Provide the [X, Y] coordinate of the cell's center where the given text is located.  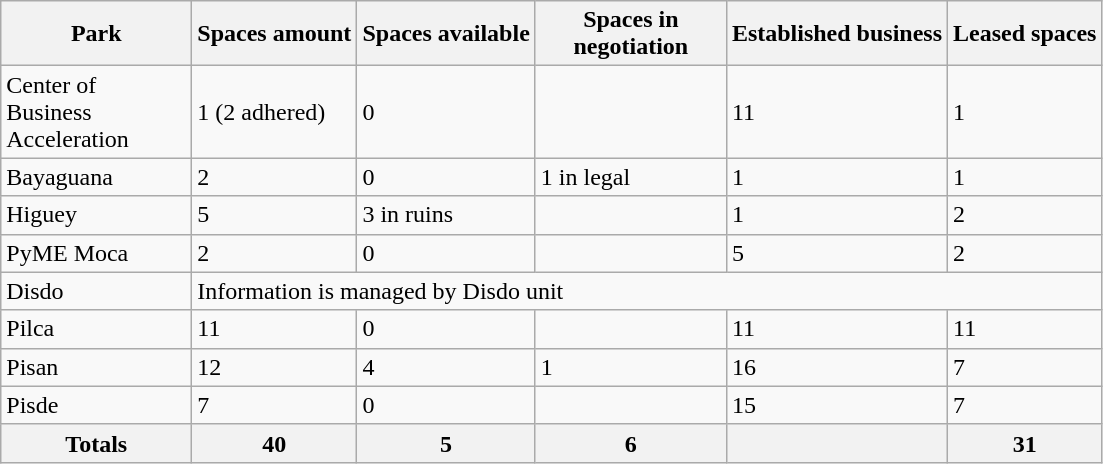
Established business [836, 34]
Spaces amount [274, 34]
1 (2 adhered) [274, 112]
Information is managed by Disdo unit [647, 291]
4 [446, 367]
6 [630, 443]
Park [96, 34]
Bayaguana [96, 177]
12 [274, 367]
31 [1025, 443]
16 [836, 367]
1 in legal [630, 177]
Leased spaces [1025, 34]
Higuey [96, 215]
Pisde [96, 405]
40 [274, 443]
Spaces in negotiation [630, 34]
Totals [96, 443]
Pilca [96, 329]
Center of Business Acceleration [96, 112]
PyME Moca [96, 253]
Pisan [96, 367]
15 [836, 405]
3 in ruins [446, 215]
Spaces available [446, 34]
Disdo [96, 291]
